Capture the cell that displays the provided text and extract its [X, Y] central coordinate. 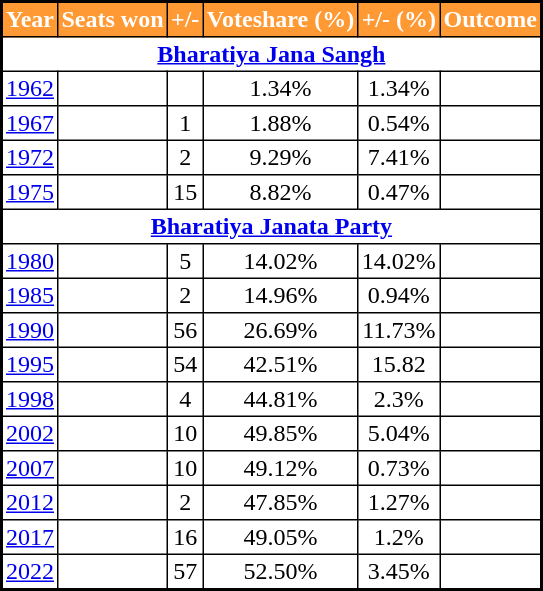
2012 [30, 502]
15.82 [399, 364]
5 [185, 261]
2007 [30, 468]
8.82% [280, 192]
1985 [30, 295]
Voteshare (%) [280, 20]
42.51% [280, 364]
52.50% [280, 572]
49.05% [280, 537]
16 [185, 537]
1998 [30, 399]
2017 [30, 537]
1967 [30, 123]
47.85% [280, 502]
1.27% [399, 502]
1 [185, 123]
54 [185, 364]
0.54% [399, 123]
Year [30, 20]
+/- [185, 20]
Outcome [491, 20]
56 [185, 330]
44.81% [280, 399]
0.73% [399, 468]
0.94% [399, 295]
Bharatiya Janata Party [272, 226]
7.41% [399, 157]
1975 [30, 192]
1972 [30, 157]
1990 [30, 330]
3.45% [399, 572]
57 [185, 572]
1962 [30, 88]
1980 [30, 261]
26.69% [280, 330]
9.29% [280, 157]
+/- (%) [399, 20]
2002 [30, 433]
4 [185, 399]
0.47% [399, 192]
11.73% [399, 330]
49.85% [280, 433]
14.96% [280, 295]
2.3% [399, 399]
Seats won [113, 20]
5.04% [399, 433]
1.88% [280, 123]
15 [185, 192]
2022 [30, 572]
1995 [30, 364]
Bharatiya Jana Sangh [272, 54]
1.2% [399, 537]
49.12% [280, 468]
